Search for the cell housing the specified text and yield its (x, y) center coordinate. 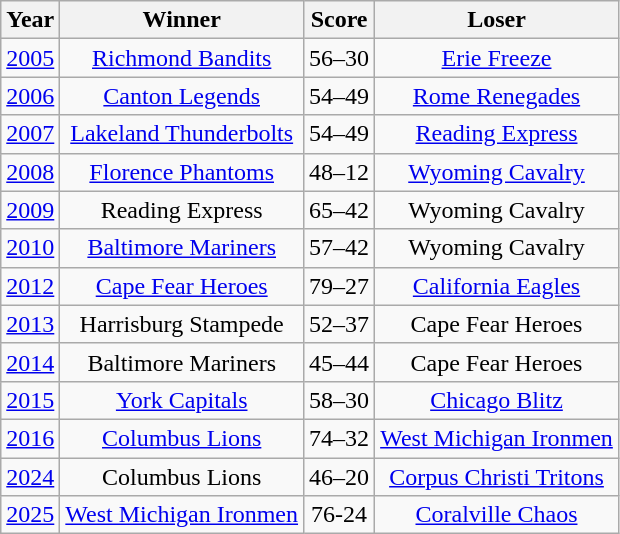
79–27 (340, 286)
Score (340, 20)
2010 (30, 248)
Winner (182, 20)
48–12 (340, 172)
Coralville Chaos (497, 515)
2014 (30, 362)
2005 (30, 58)
Rome Renegades (497, 96)
2012 (30, 286)
York Capitals (182, 400)
2025 (30, 515)
76-24 (340, 515)
2008 (30, 172)
Florence Phantoms (182, 172)
2007 (30, 134)
Corpus Christi Tritons (497, 477)
56–30 (340, 58)
Year (30, 20)
2015 (30, 400)
74–32 (340, 438)
Lakeland Thunderbolts (182, 134)
2006 (30, 96)
Erie Freeze (497, 58)
2024 (30, 477)
Richmond Bandits (182, 58)
57–42 (340, 248)
2016 (30, 438)
Loser (497, 20)
2013 (30, 324)
52–37 (340, 324)
65–42 (340, 210)
Harrisburg Stampede (182, 324)
Chicago Blitz (497, 400)
2009 (30, 210)
58–30 (340, 400)
California Eagles (497, 286)
46–20 (340, 477)
Canton Legends (182, 96)
45–44 (340, 362)
